Provide the (X, Y) coordinate of the cell's center where the given text is located.  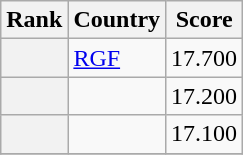
17.700 (204, 58)
Rank (34, 20)
17.100 (204, 134)
Score (204, 20)
17.200 (204, 96)
Country (117, 20)
RGF (117, 58)
